Pinpoint the cell where the given text exists, returning its [x, y] midpoint coordinate. 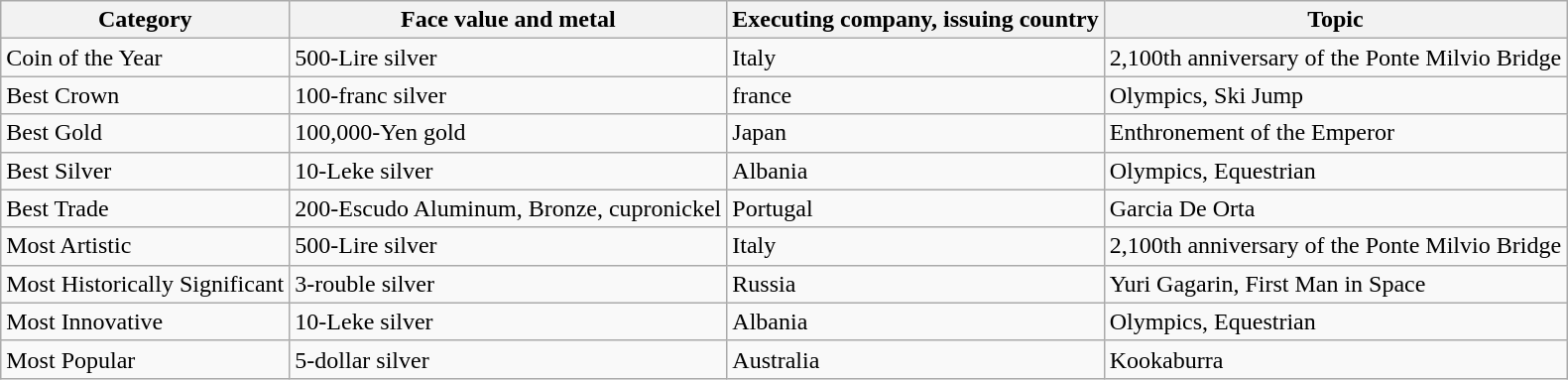
Category [145, 20]
Japan [915, 133]
Topic [1335, 20]
Best Trade [145, 208]
Most Innovative [145, 321]
Australia [915, 359]
Kookaburra [1335, 359]
Garcia De Orta [1335, 208]
200-Escudo Aluminum, Bronze, cupronickel [508, 208]
Portugal [915, 208]
Most Historically Significant [145, 284]
3-rouble silver [508, 284]
france [915, 95]
Best Gold [145, 133]
Russia [915, 284]
Most Popular [145, 359]
5-dollar silver [508, 359]
Best Silver [145, 171]
Coin of the Year [145, 58]
Olympics, Ski Jump [1335, 95]
Face value and metal [508, 20]
100-franc silver [508, 95]
Best Crown [145, 95]
Enthronement of the Emperor [1335, 133]
100,000-Yen gold [508, 133]
Executing company, issuing country [915, 20]
Most Artistic [145, 246]
Yuri Gagarin, First Man in Space [1335, 284]
